Output the [x, y] coordinate of the center of the cell containing the given text.  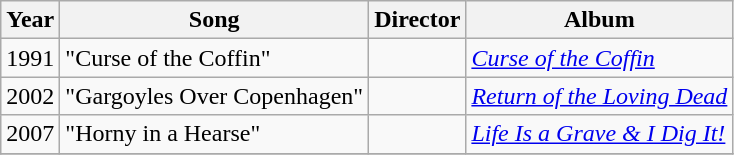
2002 [30, 96]
Song [214, 20]
2007 [30, 134]
Director [418, 20]
Return of the Loving Dead [600, 96]
"Horny in a Hearse" [214, 134]
Album [600, 20]
"Gargoyles Over Copenhagen" [214, 96]
1991 [30, 58]
Life Is a Grave & I Dig It! [600, 134]
Year [30, 20]
"Curse of the Coffin" [214, 58]
Curse of the Coffin [600, 58]
